Search for the cell housing the specified text and yield its [x, y] center coordinate. 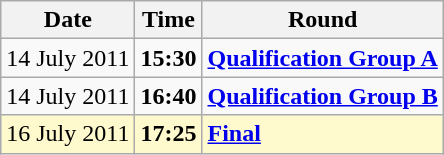
17:25 [168, 134]
Qualification Group B [322, 96]
16:40 [168, 96]
Time [168, 20]
Final [322, 134]
Qualification Group A [322, 58]
Round [322, 20]
16 July 2011 [68, 134]
15:30 [168, 58]
Date [68, 20]
